Return the (X, Y) coordinate for the center point of the cell that contains the specified text.  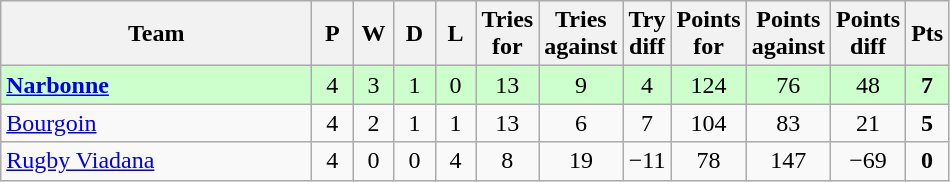
124 (708, 85)
19 (581, 161)
Rugby Viadana (156, 161)
−69 (868, 161)
Pts (928, 34)
−11 (647, 161)
Points against (788, 34)
Narbonne (156, 85)
5 (928, 123)
P (332, 34)
21 (868, 123)
2 (374, 123)
78 (708, 161)
147 (788, 161)
83 (788, 123)
104 (708, 123)
6 (581, 123)
Try diff (647, 34)
Tries for (508, 34)
Tries against (581, 34)
3 (374, 85)
Bourgoin (156, 123)
W (374, 34)
48 (868, 85)
L (456, 34)
76 (788, 85)
9 (581, 85)
8 (508, 161)
Points diff (868, 34)
Points for (708, 34)
D (414, 34)
Team (156, 34)
